Search for the cell housing the specified text and yield its [x, y] center coordinate. 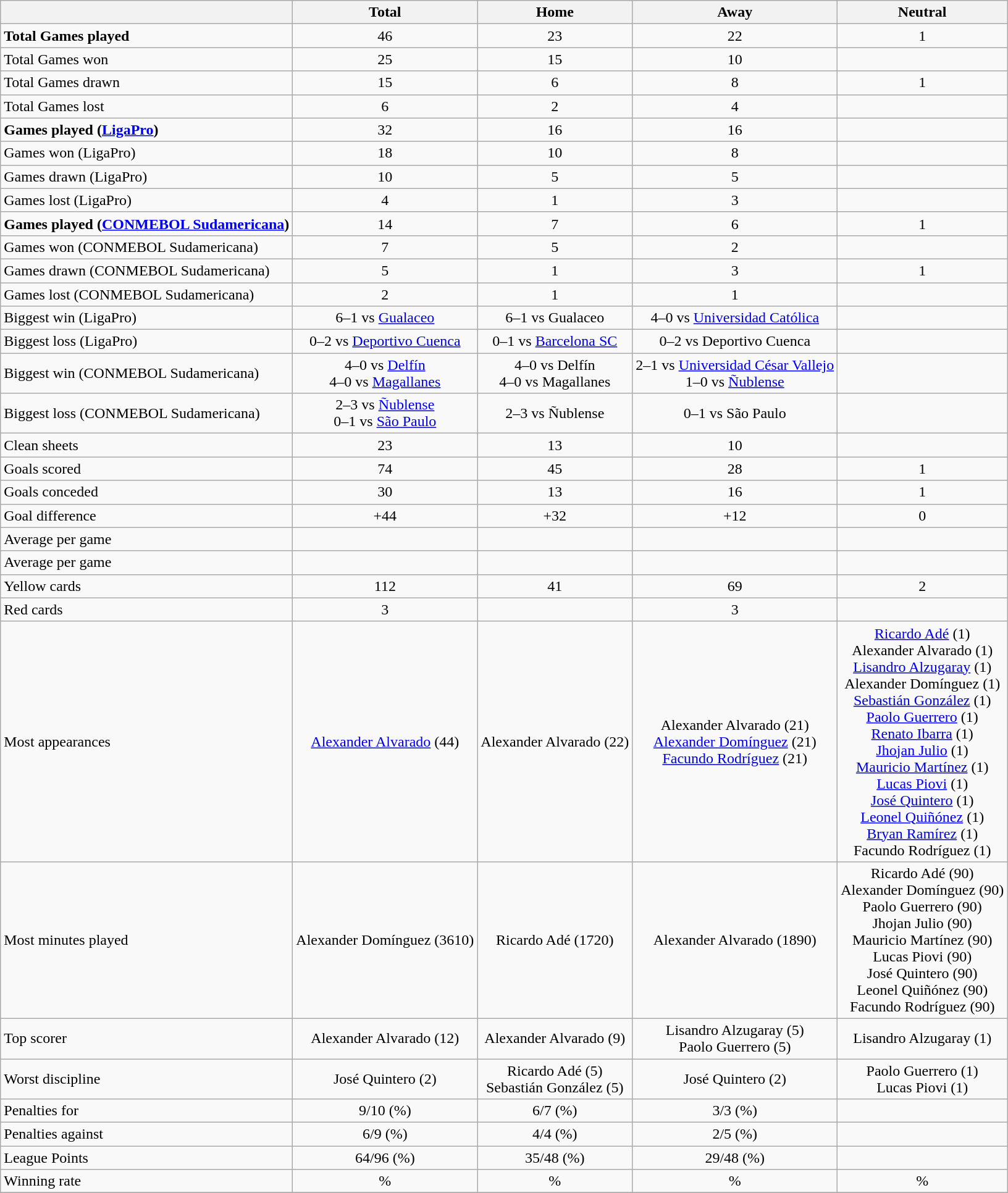
35/48 (%) [555, 1158]
2–1 vs Universidad César Vallejo1–0 vs Ñublense [735, 373]
4/4 (%) [555, 1134]
64/96 (%) [385, 1158]
Red cards [147, 609]
Games lost (LigaPro) [147, 200]
Games played (LigaPro) [147, 130]
Games won (LigaPro) [147, 153]
Alexander Alvarado (22) [555, 741]
Clean sheets [147, 445]
Biggest loss (CONMEBOL Sudamericana) [147, 414]
2–3 vs Ñublense [555, 414]
Alexander Alvarado (9) [555, 1039]
Games won (CONMEBOL Sudamericana) [147, 247]
Total Games drawn [147, 83]
Penalties against [147, 1134]
Biggest win (LigaPro) [147, 318]
69 [735, 586]
6/9 (%) [385, 1134]
Top scorer [147, 1039]
Yellow cards [147, 586]
3/3 (%) [735, 1111]
Alexander Alvarado (1890) [735, 940]
Biggest win (CONMEBOL Sudamericana) [147, 373]
Goals conceded [147, 492]
41 [555, 586]
Games played (CONMEBOL Sudamericana) [147, 224]
Games lost (CONMEBOL Sudamericana) [147, 295]
Winning rate [147, 1181]
6/7 (%) [555, 1111]
Alexander Alvarado (12) [385, 1039]
Alexander Domínguez (3610) [385, 940]
9/10 (%) [385, 1111]
0–1 vs São Paulo [735, 414]
22 [735, 36]
112 [385, 586]
2/5 (%) [735, 1134]
Away [735, 12]
0 [923, 516]
18 [385, 153]
Worst discipline [147, 1078]
Goal difference [147, 516]
2–3 vs Ñublense0–1 vs São Paulo [385, 414]
Neutral [923, 12]
Home [555, 12]
Games drawn (CONMEBOL Sudamericana) [147, 270]
Biggest loss (LigaPro) [147, 341]
Ricardo Adé (1720) [555, 940]
30 [385, 492]
Lisandro Alzugaray (5) Paolo Guerrero (5) [735, 1039]
+12 [735, 516]
Alexander Alvarado (44) [385, 741]
Total Games won [147, 59]
14 [385, 224]
Lisandro Alzugaray (1) [923, 1039]
25 [385, 59]
4–0 vs Universidad Católica [735, 318]
Paolo Guerrero (1) Lucas Piovi (1) [923, 1078]
Total Games played [147, 36]
28 [735, 469]
League Points [147, 1158]
+44 [385, 516]
45 [555, 469]
74 [385, 469]
Total Games lost [147, 106]
32 [385, 130]
Most appearances [147, 741]
+32 [555, 516]
0–1 vs Barcelona SC [555, 341]
Total [385, 12]
46 [385, 36]
29/48 (%) [735, 1158]
Games drawn (LigaPro) [147, 177]
Alexander Alvarado (21)Alexander Domínguez (21)Facundo Rodríguez (21) [735, 741]
Penalties for [147, 1111]
Most minutes played [147, 940]
Goals scored [147, 469]
Ricardo Adé (5) Sebastián González (5) [555, 1078]
